Detect which cell encompasses the target text, then output its [X, Y] center coordinate. 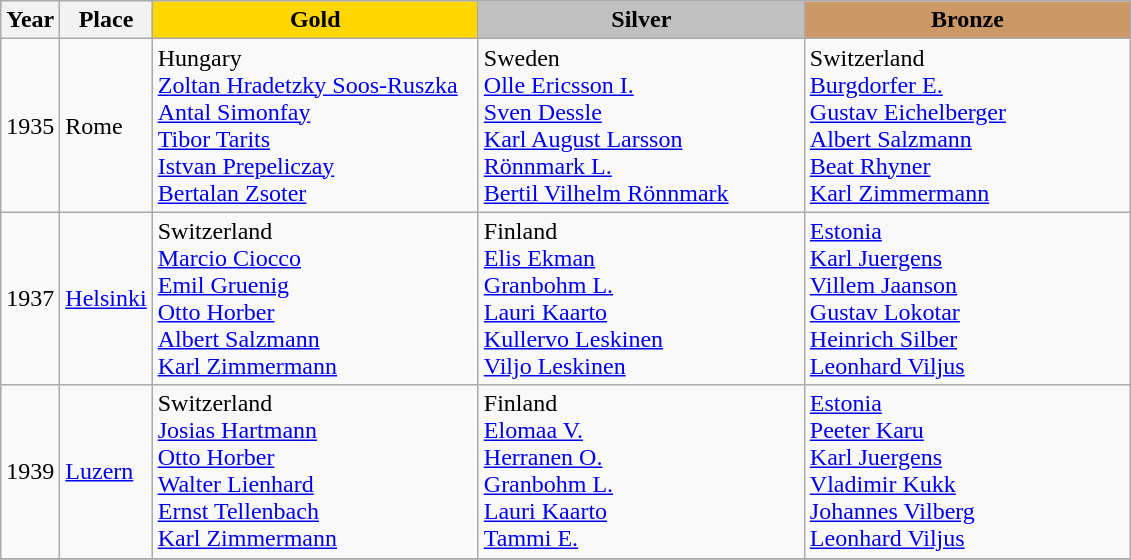
EstoniaKarl JuergensVillem JaansonGustav LokotarHeinrich SilberLeonhard Viljus [967, 298]
1937 [30, 298]
1935 [30, 126]
Luzern [106, 472]
SwitzerlandJosias HartmannOtto HorberWalter LienhardErnst TellenbachKarl Zimmermann [315, 472]
Rome [106, 126]
Silver [641, 20]
1939 [30, 472]
Place [106, 20]
Bronze [967, 20]
Year [30, 20]
Helsinki [106, 298]
HungaryZoltan Hradetzky Soos-RuszkaAntal SimonfayTibor TaritsIstvan PrepeliczayBertalan Zsoter [315, 126]
SwedenOlle Ericsson I.Sven DessleKarl August LarssonRönnmark L.Bertil Vilhelm Rönnmark [641, 126]
EstoniaPeeter KaruKarl JuergensVladimir KukkJohannes VilbergLeonhard Viljus [967, 472]
SwitzerlandBurgdorfer E.Gustav EichelbergerAlbert SalzmannBeat RhynerKarl Zimmermann [967, 126]
FinlandElis EkmanGranbohm L.Lauri KaartoKullervo LeskinenViljo Leskinen [641, 298]
SwitzerlandMarcio CioccoEmil GruenigOtto HorberAlbert SalzmannKarl Zimmermann [315, 298]
FinlandElomaa V.Herranen O.Granbohm L.Lauri KaartoTammi E. [641, 472]
Gold [315, 20]
